Determine the [x, y] coordinate at the center of the cell enclosing the given text.  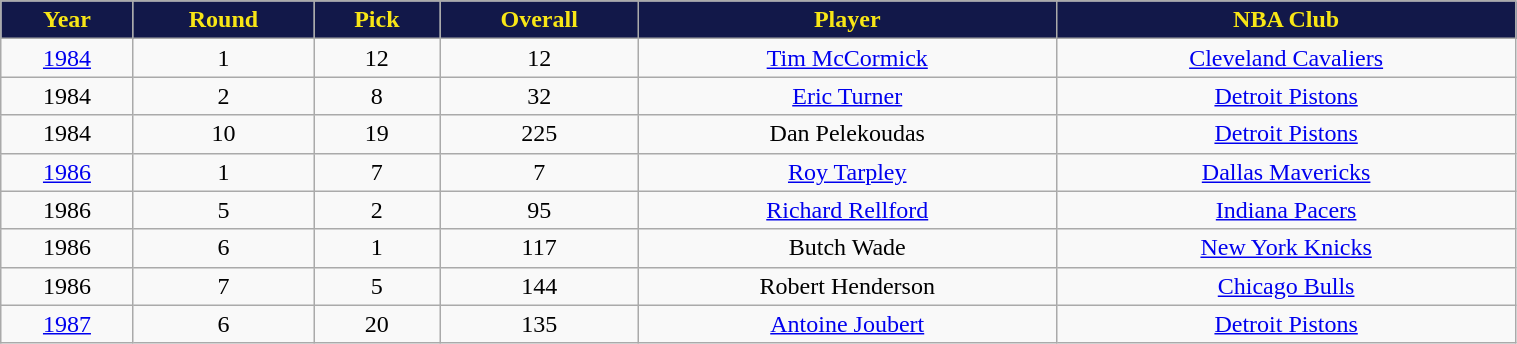
10 [223, 134]
117 [539, 248]
32 [539, 96]
1987 [67, 324]
Dallas Mavericks [1286, 172]
135 [539, 324]
Richard Rellford [847, 210]
Pick [377, 20]
Butch Wade [847, 248]
Round [223, 20]
Chicago Bulls [1286, 286]
Roy Tarpley [847, 172]
20 [377, 324]
Year [67, 20]
Eric Turner [847, 96]
Indiana Pacers [1286, 210]
Antoine Joubert [847, 324]
Cleveland Cavaliers [1286, 58]
Overall [539, 20]
95 [539, 210]
8 [377, 96]
New York Knicks [1286, 248]
Dan Pelekoudas [847, 134]
19 [377, 134]
Robert Henderson [847, 286]
144 [539, 286]
NBA Club [1286, 20]
Tim McCormick [847, 58]
225 [539, 134]
Player [847, 20]
